Find where the given text appears and provide that cell's center as [X, Y] coordinate. 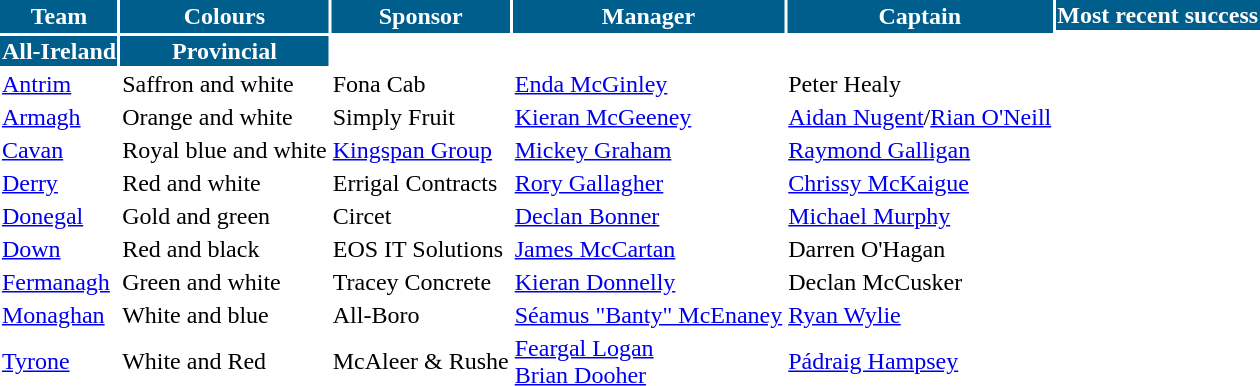
Cavan [58, 150]
Rory Gallagher [648, 183]
Declan Bonner [648, 216]
Green and white [225, 282]
Fona Cab [420, 84]
Orange and white [225, 117]
Provincial [225, 51]
Armagh [58, 117]
Raymond Galligan [920, 150]
Kieran Donnelly [648, 282]
Simply Fruit [420, 117]
Darren O'Hagan [920, 249]
Declan McCusker [920, 282]
All-Ireland [58, 51]
Down [58, 249]
All-Boro [420, 315]
Most recent success [1158, 15]
Kieran McGeeney [648, 117]
Aidan Nugent/Rian O'Neill [920, 117]
Manager [648, 16]
James McCartan [648, 249]
Saffron and white [225, 84]
Fermanagh [58, 282]
Sponsor [420, 16]
Royal blue and white [225, 150]
Circet [420, 216]
Red and white [225, 183]
Gold and green [225, 216]
Tracey Concrete [420, 282]
Derry [58, 183]
Ryan Wylie [920, 315]
Antrim [58, 84]
Team [58, 16]
Red and black [225, 249]
Enda McGinley [648, 84]
Captain [920, 16]
Mickey Graham [648, 150]
Peter Healy [920, 84]
Chrissy McKaigue [920, 183]
White and blue [225, 315]
Michael Murphy [920, 216]
Errigal Contracts [420, 183]
EOS IT Solutions [420, 249]
Séamus "Banty" McEnaney [648, 315]
Kingspan Group [420, 150]
Donegal [58, 216]
Monaghan [58, 315]
Colours [225, 16]
